Search for the cell housing the specified text and yield its (x, y) center coordinate. 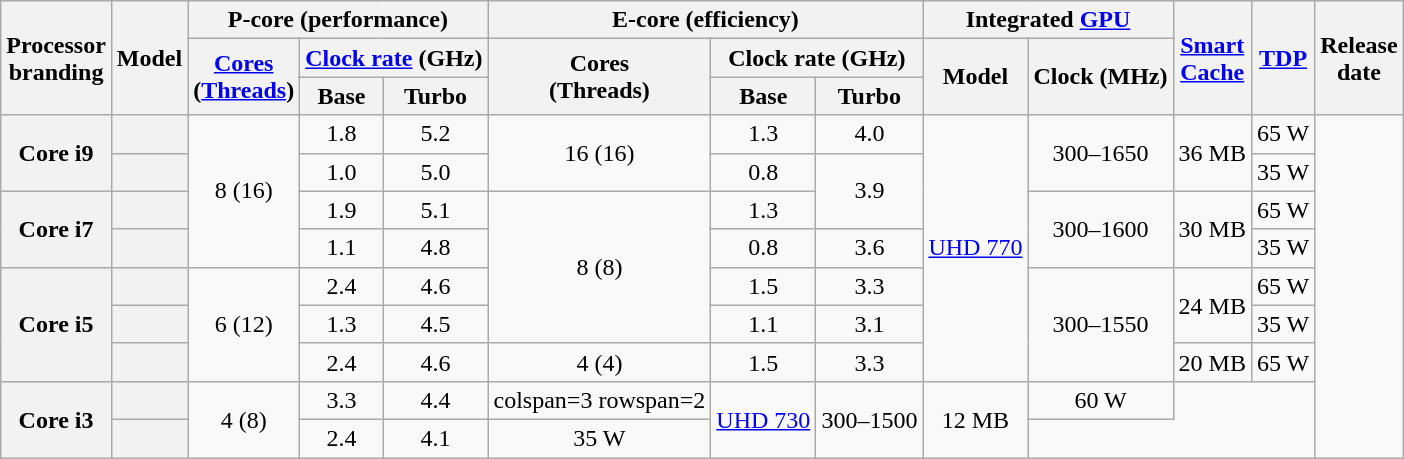
UHD 770 (976, 248)
Core i5 (56, 324)
colspan=3 rowspan=2 (600, 400)
12 MB (976, 419)
Clock (MHz) (1100, 77)
3.6 (870, 248)
4.4 (436, 400)
4.0 (870, 134)
6 (12) (244, 324)
20 MB (1212, 362)
1.0 (342, 172)
1.9 (342, 210)
Integrated GPU (1048, 20)
8 (8) (600, 267)
5.0 (436, 172)
5.1 (436, 210)
Releasedate (1359, 58)
P-core (performance) (338, 20)
5.2 (436, 134)
Core i9 (56, 153)
4.5 (436, 324)
4 (4) (600, 362)
60 W (1100, 400)
Processorbranding (56, 58)
Core i7 (56, 229)
30 MB (1212, 229)
36 MB (1212, 153)
UHD 730 (764, 419)
SmartCache (1212, 58)
300–1600 (1100, 229)
3.9 (870, 191)
300–1550 (1100, 324)
TDP (1282, 58)
8 (16) (244, 191)
300–1500 (870, 419)
4.8 (436, 248)
1.8 (342, 134)
16 (16) (600, 153)
24 MB (1212, 305)
Core i3 (56, 419)
3.1 (870, 324)
4 (8) (244, 419)
300–1650 (1100, 153)
4.1 (436, 438)
E-core (efficiency) (706, 20)
